Capture the cell that displays the provided text and extract its [x, y] central coordinate. 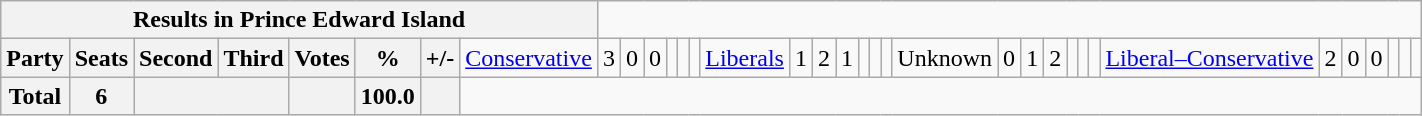
Liberals [745, 58]
Party [35, 58]
Total [35, 96]
Third [254, 58]
Results in Prince Edward Island [300, 20]
% [388, 58]
Conservative [529, 58]
Second [176, 58]
Liberal–Conservative [1210, 58]
100.0 [388, 96]
6 [101, 96]
3 [608, 58]
Unknown [945, 58]
Votes [322, 58]
+/- [440, 58]
Seats [101, 58]
